From the cell containing the given text, extract its center point as [X, Y] coordinate. 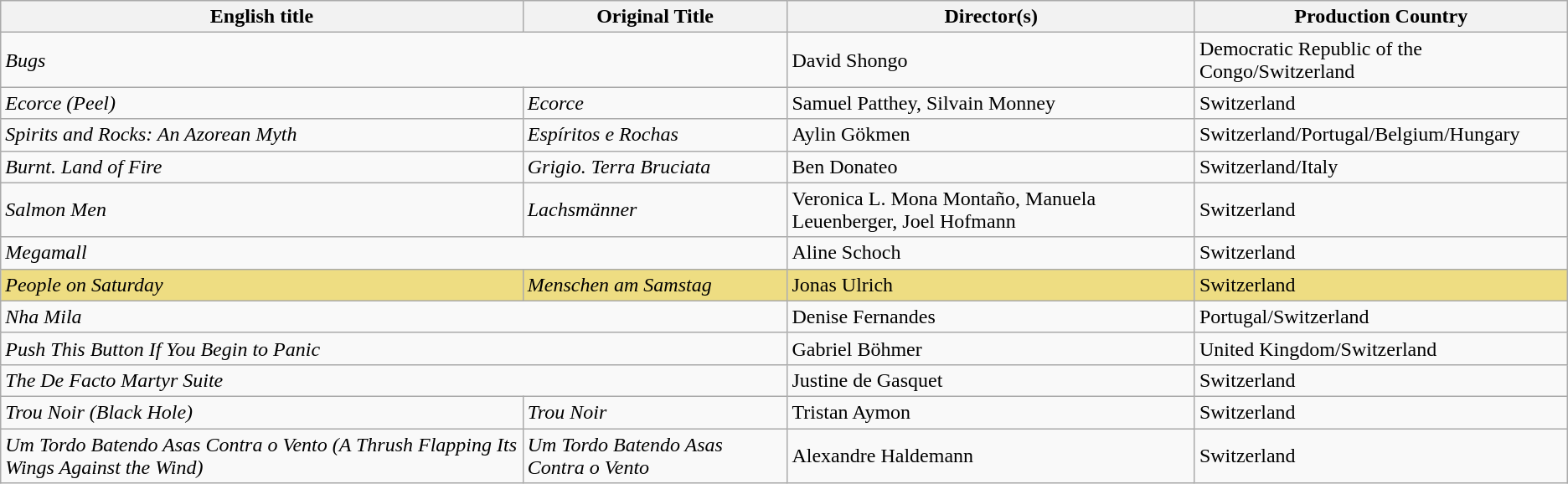
Grigio. Terra Bruciata [655, 167]
Democratic Republic of the Congo/Switzerland [1380, 60]
Alexandre Haldemann [991, 456]
Menschen am Samstag [655, 285]
United Kingdom/Switzerland [1380, 348]
Trou Noir [655, 412]
Veronica L. Mona Montaño, Manuela Leuenberger, Joel Hofmann [991, 209]
English title [261, 17]
Espíritos e Rochas [655, 135]
Portugal/Switzerland [1380, 317]
Production Country [1380, 17]
Ecorce (Peel) [261, 103]
Salmon Men [261, 209]
Denise Fernandes [991, 317]
Tristan Aymon [991, 412]
Nha Mila [394, 317]
Aline Schoch [991, 253]
Jonas Ulrich [991, 285]
Push This Button If You Begin to Panic [394, 348]
Trou Noir (Black Hole) [261, 412]
Gabriel Böhmer [991, 348]
Spirits and Rocks: An Azorean Myth [261, 135]
David Shongo [991, 60]
Ben Donateo [991, 167]
Bugs [394, 60]
Samuel Patthey, Silvain Monney [991, 103]
Burnt. Land of Fire [261, 167]
Original Title [655, 17]
People on Saturday [261, 285]
Switzerland/Italy [1380, 167]
Aylin Gökmen [991, 135]
Um Tordo Batendo Asas Contra o Vento [655, 456]
Lachsmänner [655, 209]
Justine de Gasquet [991, 380]
Megamall [394, 253]
Director(s) [991, 17]
Switzerland/Portugal/Belgium/Hungary [1380, 135]
Um Tordo Batendo Asas Contra o Vento (A Thrush Flapping Its Wings Against the Wind) [261, 456]
The De Facto Martyr Suite [394, 380]
Ecorce [655, 103]
